Pinpoint the cell where the given text exists, returning its (x, y) midpoint coordinate. 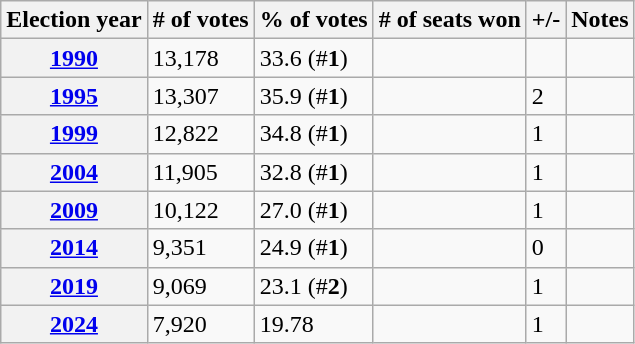
23.1 (#2) (314, 286)
Election year (74, 20)
1999 (74, 134)
2019 (74, 286)
2 (546, 96)
34.8 (#1) (314, 134)
9,351 (200, 248)
10,122 (200, 210)
2014 (74, 248)
27.0 (#1) (314, 210)
33.6 (#1) (314, 58)
Notes (600, 20)
35.9 (#1) (314, 96)
11,905 (200, 172)
12,822 (200, 134)
7,920 (200, 324)
1990 (74, 58)
# of votes (200, 20)
9,069 (200, 286)
19.78 (314, 324)
32.8 (#1) (314, 172)
24.9 (#1) (314, 248)
+/- (546, 20)
1995 (74, 96)
2024 (74, 324)
0 (546, 248)
2004 (74, 172)
% of votes (314, 20)
13,178 (200, 58)
2009 (74, 210)
# of seats won (450, 20)
13,307 (200, 96)
